For the text-containing cell, return its midpoint in [X, Y] coordinate format. 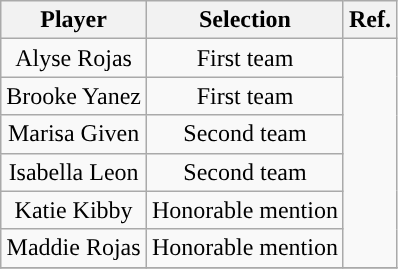
Player [74, 20]
Ref. [370, 20]
Brooke Yanez [74, 96]
Maddie Rojas [74, 248]
Isabella Leon [74, 172]
Selection [244, 20]
Katie Kibby [74, 210]
Marisa Given [74, 134]
Alyse Rojas [74, 58]
